Output the (x, y) coordinate of the center of the cell containing the given text.  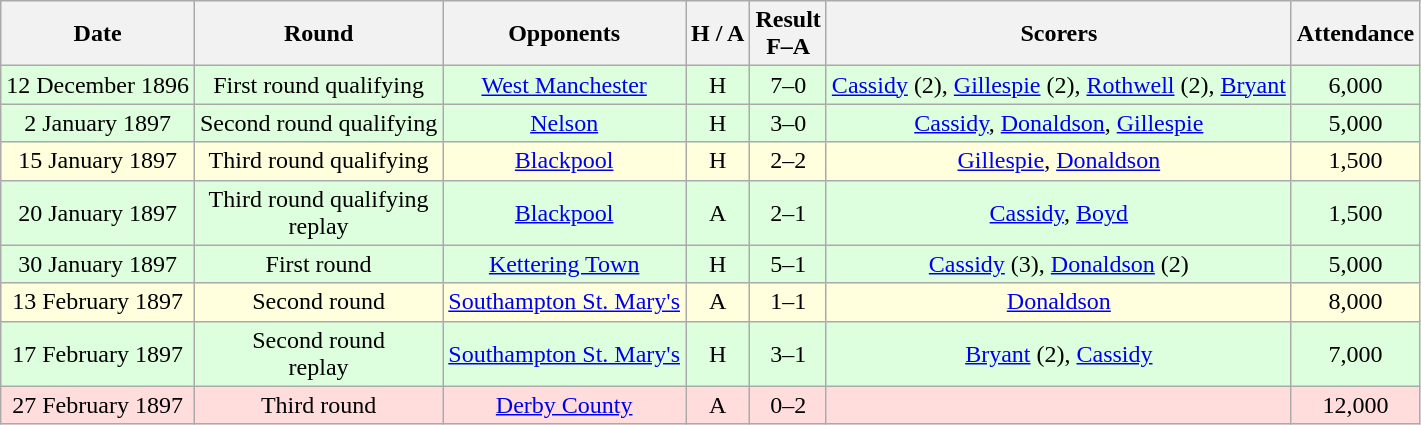
Cassidy, Donaldson, Gillespie (1058, 123)
ResultF–A (788, 34)
Second round qualifying (318, 123)
H / A (718, 34)
3–1 (788, 354)
0–2 (788, 405)
Second roundreplay (318, 354)
12 December 1896 (98, 85)
Attendance (1355, 34)
8,000 (1355, 302)
6,000 (1355, 85)
Cassidy (3), Donaldson (2) (1058, 264)
Nelson (564, 123)
Derby County (564, 405)
Third round (318, 405)
Second round (318, 302)
3–0 (788, 123)
Third round qualifyingreplay (318, 212)
West Manchester (564, 85)
Third round qualifying (318, 161)
2 January 1897 (98, 123)
2–1 (788, 212)
30 January 1897 (98, 264)
Donaldson (1058, 302)
2–2 (788, 161)
First round (318, 264)
5–1 (788, 264)
15 January 1897 (98, 161)
Kettering Town (564, 264)
Date (98, 34)
7–0 (788, 85)
Bryant (2), Cassidy (1058, 354)
20 January 1897 (98, 212)
Round (318, 34)
Scorers (1058, 34)
Cassidy, Boyd (1058, 212)
Gillespie, Donaldson (1058, 161)
7,000 (1355, 354)
12,000 (1355, 405)
First round qualifying (318, 85)
13 February 1897 (98, 302)
Cassidy (2), Gillespie (2), Rothwell (2), Bryant (1058, 85)
17 February 1897 (98, 354)
Opponents (564, 34)
27 February 1897 (98, 405)
1–1 (788, 302)
